Return the (x, y) coordinate for the center point of the cell that contains the specified text.  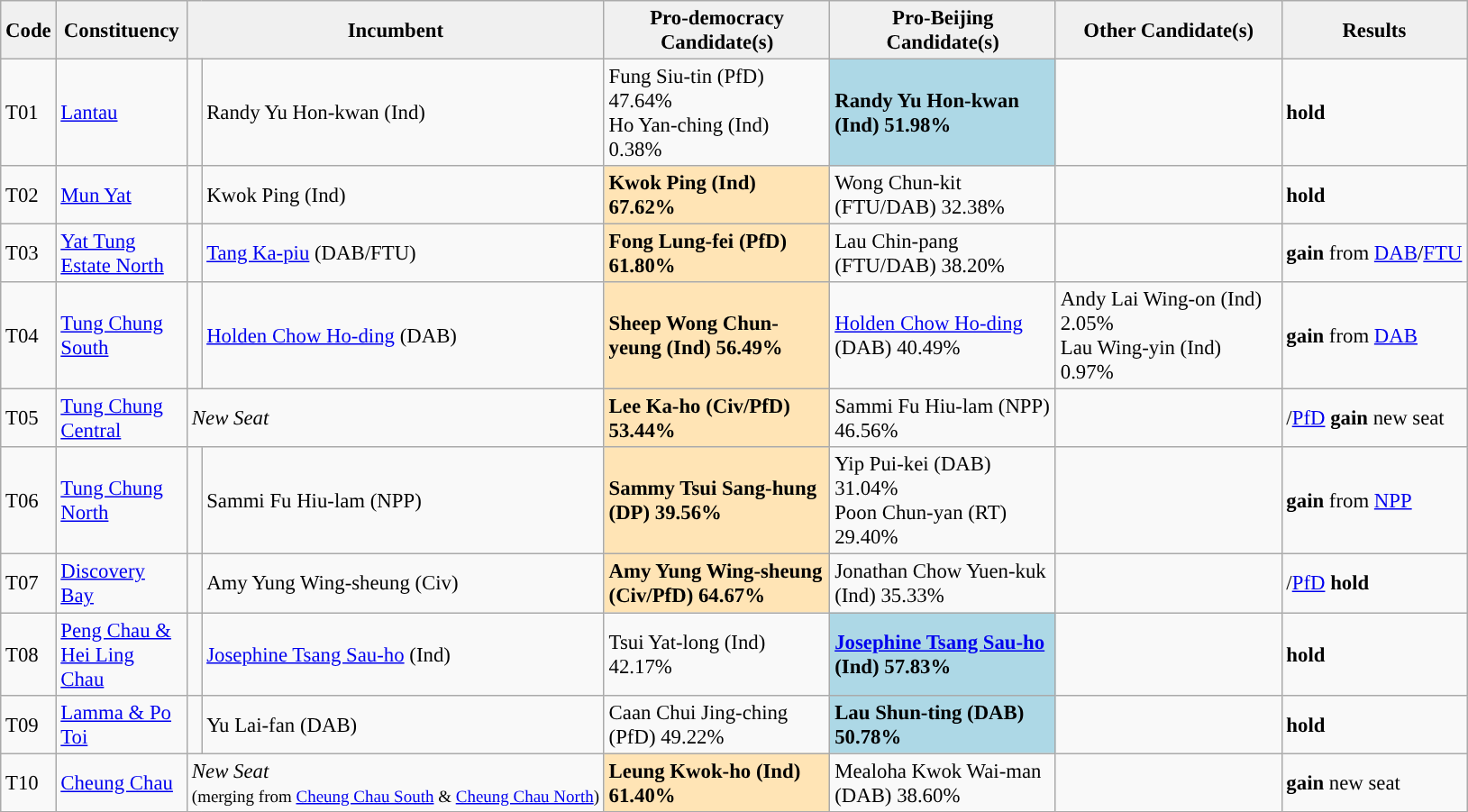
Code (29, 31)
gain from NPP (1374, 501)
Lau Chin-pang (FTU/DAB) 38.20% (943, 254)
Tung Chung Central (122, 418)
Other Candidate(s) (1168, 31)
Yu Lai-fan (DAB) (403, 725)
Constituency (122, 31)
Amy Yung Wing-sheung (Civ) (403, 584)
Incumbent (397, 31)
T03 (29, 254)
Lau Shun-ting (DAB) 50.78% (943, 725)
Sammi Fu Hiu-lam (NPP) (403, 501)
Fung Siu-tin (PfD) 47.64%Ho Yan-ching (Ind) 0.38% (717, 114)
Kwok Ping (Ind) (403, 195)
Holden Chow Ho-ding (DAB) 40.49% (943, 335)
New Seat (397, 418)
Leung Kwok-ho (Ind) 61.40% (717, 782)
Pro-democracy Candidate(s) (717, 31)
Sammy Tsui Sang-hung (DP) 39.56% (717, 501)
Tsui Yat-long (Ind) 42.17% (717, 654)
gain new seat (1374, 782)
Fong Lung-fei (PfD) 61.80% (717, 254)
Peng Chau & Hei Ling Chau (122, 654)
Results (1374, 31)
Kwok Ping (Ind) 67.62% (717, 195)
gain from DAB (1374, 335)
New Seat(merging from Cheung Chau South & Cheung Chau North) (397, 782)
Josephine Tsang Sau-ho (Ind) 57.83% (943, 654)
T10 (29, 782)
Josephine Tsang Sau-ho (Ind) (403, 654)
T02 (29, 195)
Sammi Fu Hiu-lam (NPP) 46.56% (943, 418)
Andy Lai Wing-on (Ind) 2.05%Lau Wing-yin (Ind) 0.97% (1168, 335)
Yat Tung Estate North (122, 254)
Jonathan Chow Yuen-kuk (Ind) 35.33% (943, 584)
T06 (29, 501)
Lamma & Po Toi (122, 725)
T01 (29, 114)
/PfD hold (1374, 584)
T04 (29, 335)
Discovery Bay (122, 584)
Pro-Beijing Candidate(s) (943, 31)
T08 (29, 654)
Tung Chung South (122, 335)
Tang Ka-piu (DAB/FTU) (403, 254)
Cheung Chau (122, 782)
T07 (29, 584)
Randy Yu Hon-kwan (Ind) 51.98% (943, 114)
Tung Chung North (122, 501)
Caan Chui Jing-ching (PfD) 49.22% (717, 725)
Mun Yat (122, 195)
Lantau (122, 114)
Mealoha Kwok Wai-man (DAB) 38.60% (943, 782)
Wong Chun-kit (FTU/DAB) 32.38% (943, 195)
gain from DAB/FTU (1374, 254)
Amy Yung Wing-sheung (Civ/PfD) 64.67% (717, 584)
Sheep Wong Chun-yeung (Ind) 56.49% (717, 335)
/PfD gain new seat (1374, 418)
Yip Pui-kei (DAB) 31.04%Poon Chun-yan (RT) 29.40% (943, 501)
Randy Yu Hon-kwan (Ind) (403, 114)
Lee Ka-ho (Civ/PfD) 53.44% (717, 418)
T09 (29, 725)
Holden Chow Ho-ding (DAB) (403, 335)
T05 (29, 418)
